From the cell containing the given text, extract its center point as (X, Y) coordinate. 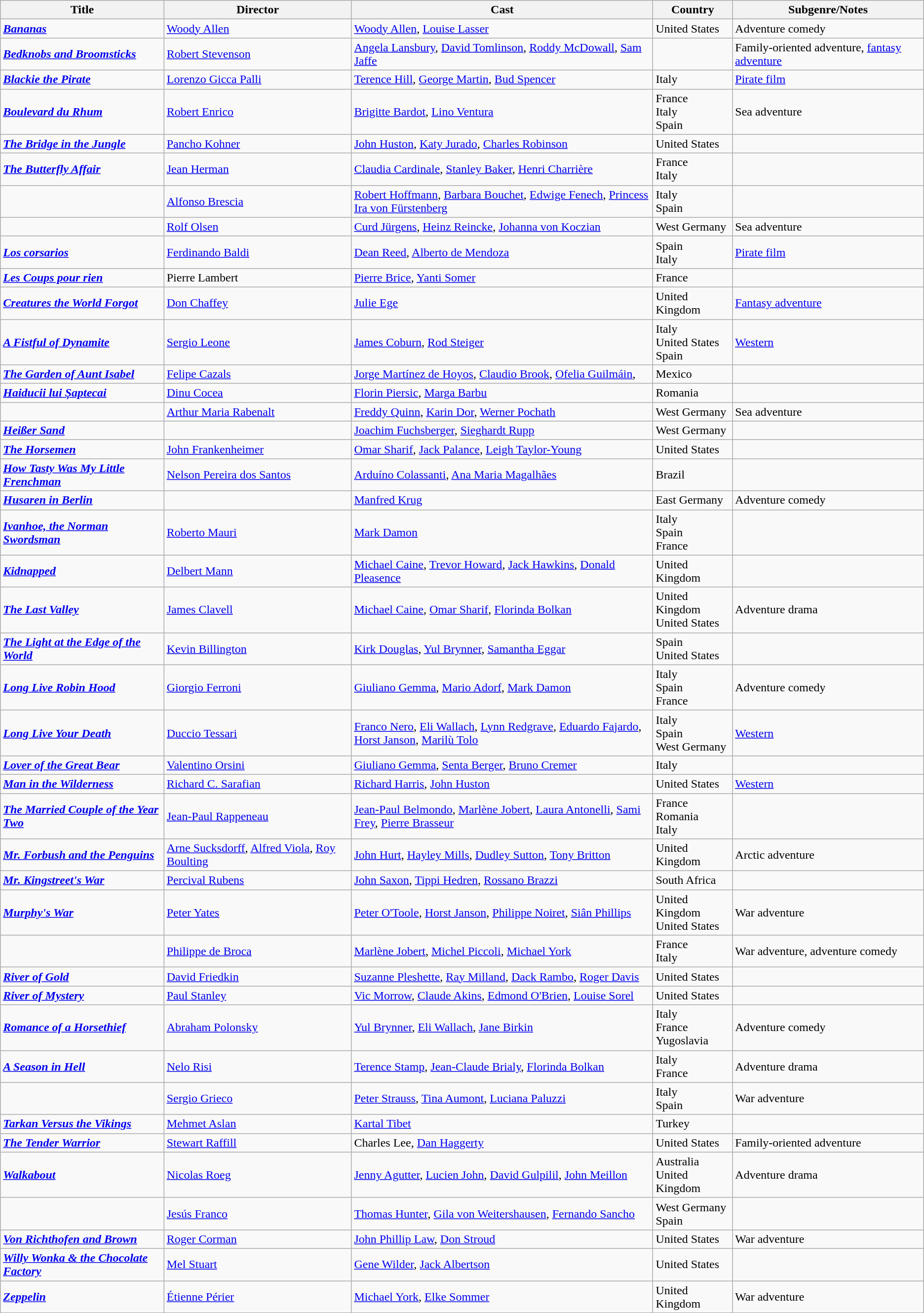
Mr. Kingstreet's War (82, 880)
Brigitte Bardot, Lino Ventura (502, 112)
Felipe Cazals (258, 374)
Mel Stuart (258, 1264)
The Married Couple of the Year Two (82, 816)
Long Live Your Death (82, 733)
Jenny Agutter, Lucien John, David Gulpilil, John Meillon (502, 1175)
Jean-Paul Rappeneau (258, 816)
Freddy Quinn, Karin Dor, Werner Pochath (502, 412)
Creatures the World Forgot (82, 303)
Charles Lee, Dan Haggerty (502, 1143)
James Coburn, Rod Steiger (502, 342)
Robert Stevenson (258, 54)
Country (693, 10)
ItalySpainWest Germany (693, 733)
Bananas (82, 29)
Michael Caine, Trevor Howard, Jack Hawkins, Donald Pleasence (502, 571)
France (693, 278)
The Bridge in the Jungle (82, 144)
Cast (502, 10)
Peter Yates (258, 913)
How Tasty Was My Little Frenchman (82, 475)
Giorgio Ferroni (258, 687)
Mr. Forbush and the Penguins (82, 855)
Michael Caine, Omar Sharif, Florinda Bolkan (502, 610)
Man in the Wilderness (82, 784)
Willy Wonka & the Chocolate Factory (82, 1264)
Giuliano Gemma, Mario Adorf, Mark Damon (502, 687)
Vic Morrow, Claude Akins, Edmond O'Brien, Louise Sorel (502, 995)
Gene Wilder, Jack Albertson (502, 1264)
Angela Lansbury, David Tomlinson, Roddy McDowall, Sam Jaffe (502, 54)
Michael York, Elke Sommer (502, 1297)
Roger Corman (258, 1239)
Romania (693, 393)
Terence Stamp, Jean-Claude Brialy, Florinda Bolkan (502, 1067)
Lover of the Great Bear (82, 765)
Heißer Sand (82, 431)
Dinu Cocea (258, 393)
The Butterfly Affair (82, 169)
Joachim Fuchsberger, Sieghardt Rupp (502, 431)
East Germany (693, 500)
Duccio Tessari (258, 733)
Nelson Pereira dos Santos (258, 475)
Family-oriented adventure, fantasy adventure (828, 54)
The Last Valley (82, 610)
Nicolas Roeg (258, 1175)
Peter Strauss, Tina Aumont, Luciana Paluzzi (502, 1098)
James Clavell (258, 610)
Jesús Franco (258, 1214)
Mark Damon (502, 532)
Alfonso Brescia (258, 201)
Lorenzo Gicca Palli (258, 80)
Kartal Tibet (502, 1124)
Pierre Lambert (258, 278)
SpainItaly (693, 252)
The Garden of Aunt Isabel (82, 374)
Don Chaffey (258, 303)
River of Mystery (82, 995)
Delbert Mann (258, 571)
Marlène Jobert, Michel Piccoli, Michael York (502, 951)
Giuliano Gemma, Senta Berger, Bruno Cremer (502, 765)
John Frankenheimer (258, 449)
Haiducii lui Șaptecai (82, 393)
Robert Enrico (258, 112)
Mexico (693, 374)
River of Gold (82, 977)
A Season in Hell (82, 1067)
Director (258, 10)
Abraham Polonsky (258, 1028)
Boulevard du Rhum (82, 112)
Mehmet Aslan (258, 1124)
Long Live Robin Hood (82, 687)
Julie Ege (502, 303)
Von Richthofen and Brown (82, 1239)
Romance of a Horsethief (82, 1028)
Étienne Périer (258, 1297)
Yul Brynner, Eli Wallach, Jane Birkin (502, 1028)
Les Coups pour rien (82, 278)
Kevin Billington (258, 649)
FranceRomaniaItaly (693, 816)
Arthur Maria Rabenalt (258, 412)
Nelo Risi (258, 1067)
Zeppelin (82, 1297)
Kirk Douglas, Yul Brynner, Samantha Eggar (502, 649)
Stewart Raffill (258, 1143)
Ivanhoe, the Norman Swordsman (82, 532)
The Tender Warrior (82, 1143)
Terence Hill, George Martin, Bud Spencer (502, 80)
Jean-Paul Belmondo, Marlène Jobert, Laura Antonelli, Sami Frey, Pierre Brasseur (502, 816)
South Africa (693, 880)
The Light at the Edge of the World (82, 649)
Arctic adventure (828, 855)
Suzanne Pleshette, Ray Milland, Dack Rambo, Roger Davis (502, 977)
John Hurt, Hayley Mills, Dudley Sutton, Tony Britton (502, 855)
Sergio Leone (258, 342)
Murphy's War (82, 913)
Kidnapped (82, 571)
Pierre Brice, Yanti Somer (502, 278)
Subgenre/Notes (828, 10)
Title (82, 10)
Percival Rubens (258, 880)
David Friedkin (258, 977)
Woody Allen, Louise Lasser (502, 29)
Brazil (693, 475)
Valentino Orsini (258, 765)
Paul Stanley (258, 995)
Los corsarios (82, 252)
Bedknobs and Broomsticks (82, 54)
FranceItalySpain (693, 112)
Jean Herman (258, 169)
Franco Nero, Eli Wallach, Lynn Redgrave, Eduardo Fajardo, Horst Janson, Marilù Tolo (502, 733)
Jorge Martínez de Hoyos, Claudio Brook, Ofelia Guilmáin, (502, 374)
Pancho Kohner (258, 144)
Sergio Grieco (258, 1098)
Turkey (693, 1124)
Richard Harris, John Huston (502, 784)
ItalyFranceYugoslavia (693, 1028)
John Phillip Law, Don Stroud (502, 1239)
Roberto Mauri (258, 532)
Family-oriented adventure (828, 1143)
Dean Reed, Alberto de Mendoza (502, 252)
A Fistful of Dynamite (82, 342)
Richard C. Sarafian (258, 784)
Claudia Cardinale, Stanley Baker, Henri Charrière (502, 169)
Manfred Krug (502, 500)
John Saxon, Tippi Hedren, Rossano Brazzi (502, 880)
AustraliaUnited Kingdom (693, 1175)
Husaren in Berlin (82, 500)
Florin Piersic, Marga Barbu (502, 393)
Walkabout (82, 1175)
West GermanySpain (693, 1214)
Omar Sharif, Jack Palance, Leigh Taylor-Young (502, 449)
Tarkan Versus the Vikings (82, 1124)
SpainUnited States (693, 649)
Rolf Olsen (258, 227)
The Horsemen (82, 449)
John Huston, Katy Jurado, Charles Robinson (502, 144)
Woody Allen (258, 29)
ItalyFrance (693, 1067)
Ferdinando Baldi (258, 252)
Curd Jürgens, Heinz Reincke, Johanna von Koczian (502, 227)
Fantasy adventure (828, 303)
Arne Sucksdorff, Alfred Viola, Roy Boulting (258, 855)
Arduíno Colassanti, Ana Maria Magalhães (502, 475)
Peter O'Toole, Horst Janson, Philippe Noiret, Siân Phillips (502, 913)
Blackie the Pirate (82, 80)
Philippe de Broca (258, 951)
ItalyUnited StatesSpain (693, 342)
Robert Hoffmann, Barbara Bouchet, Edwige Fenech, Princess Ira von Fürstenberg (502, 201)
War adventure, adventure comedy (828, 951)
Thomas Hunter, Gila von Weitershausen, Fernando Sancho (502, 1214)
